Identify which cell holds the provided text, then report its (X, Y) central coordinate. 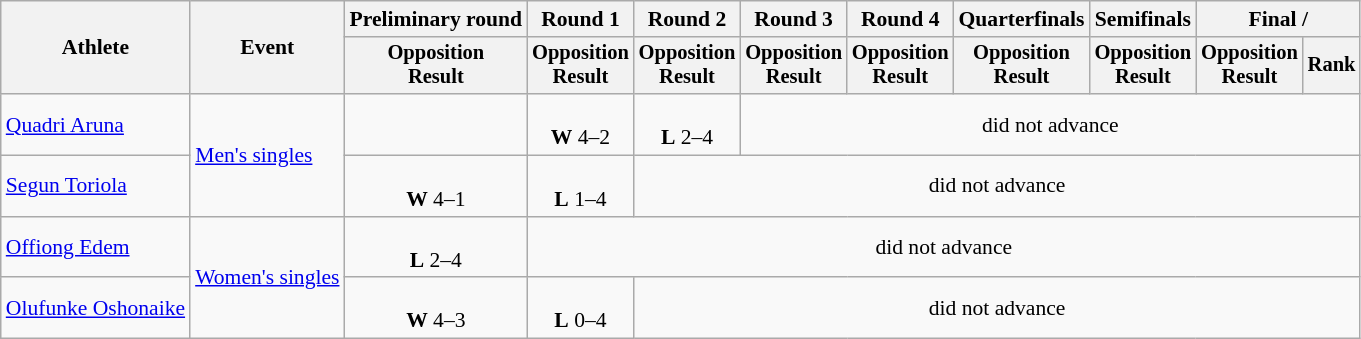
Semifinals (1144, 19)
Final / (1278, 19)
Round 3 (794, 19)
Segun Toriola (96, 186)
W 4–3 (436, 308)
Quarterfinals (1022, 19)
Round 1 (580, 19)
Rank (1332, 66)
Olufunke Oshonaike (96, 308)
W 4–2 (580, 124)
Preliminary round (436, 19)
W 4–1 (436, 186)
Athlete (96, 48)
L 0–4 (580, 308)
Women's singles (267, 278)
Round 2 (688, 19)
Offiong Edem (96, 248)
Men's singles (267, 155)
Round 4 (900, 19)
Quadri Aruna (96, 124)
L 1–4 (580, 186)
Event (267, 48)
